Return (X, Y) of the center of cell containing provided text 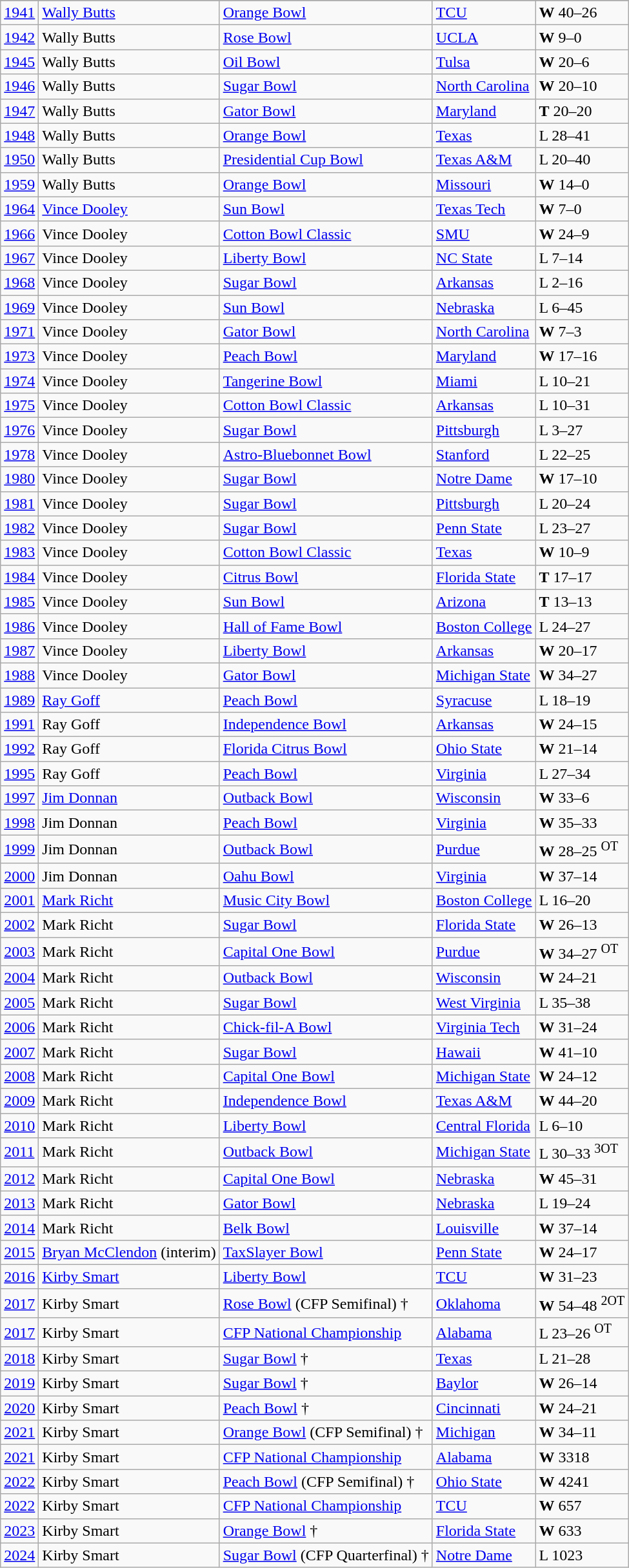
2011 (19, 1153)
SMU (484, 233)
T 17–17 (582, 577)
W 44–20 (582, 1101)
W 21–14 (582, 749)
Tulsa (484, 62)
Texas Tech (484, 209)
1989 (19, 700)
W 24–15 (582, 725)
Belk Bowl (326, 1228)
1992 (19, 749)
1998 (19, 823)
W 41–10 (582, 1052)
1981 (19, 504)
L 7–14 (582, 258)
1942 (19, 37)
T 20–20 (582, 111)
W 20–6 (582, 62)
W 4241 (582, 1482)
Peach Bowl (CFP Semifinal) † (326, 1482)
Michigan (484, 1433)
1986 (19, 626)
Astro-Bluebonnet Bowl (326, 455)
1966 (19, 233)
W 31–24 (582, 1027)
Chick-fil-A Bowl (326, 1027)
TaxSlayer Bowl (326, 1252)
2008 (19, 1076)
L 10–31 (582, 406)
Presidential Cup Bowl (326, 160)
Baylor (484, 1384)
L 6–45 (582, 308)
2016 (19, 1277)
W 7–3 (582, 332)
1947 (19, 111)
2015 (19, 1252)
Syracuse (484, 700)
1995 (19, 774)
1971 (19, 332)
W 33–6 (582, 798)
Oil Bowl (326, 62)
W 17–16 (582, 357)
1964 (19, 209)
2010 (19, 1126)
1946 (19, 86)
W 26–14 (582, 1384)
Rose Bowl (326, 37)
W 14–0 (582, 184)
L 35–38 (582, 1003)
2024 (19, 1555)
W 3318 (582, 1457)
2001 (19, 900)
1978 (19, 455)
W 24–12 (582, 1076)
T 13–13 (582, 602)
1948 (19, 135)
1959 (19, 184)
W 34–11 (582, 1433)
1969 (19, 308)
L 16–20 (582, 900)
Central Florida (484, 1126)
Florida Citrus Bowl (326, 749)
L 1023 (582, 1555)
Tangerine Bowl (326, 381)
1985 (19, 602)
2004 (19, 978)
Oahu Bowl (326, 876)
1983 (19, 553)
Miami (484, 381)
Orange Bowl (CFP Semifinal) † (326, 1433)
1975 (19, 406)
1974 (19, 381)
Music City Bowl (326, 900)
Oklahoma (484, 1304)
NC State (484, 258)
2020 (19, 1408)
W 34–27 OT (582, 952)
2007 (19, 1052)
Hall of Fame Bowl (326, 626)
Bryan McClendon (interim) (129, 1252)
W 20–10 (582, 86)
L 2–16 (582, 282)
Orange Bowl † (326, 1531)
1987 (19, 651)
Citrus Bowl (326, 577)
2009 (19, 1101)
2002 (19, 925)
L 20–40 (582, 160)
2019 (19, 1384)
W 24–9 (582, 233)
W 9–0 (582, 37)
2013 (19, 1203)
1984 (19, 577)
Louisville (484, 1228)
2005 (19, 1003)
L 10–21 (582, 381)
Hawaii (484, 1052)
Missouri (484, 184)
L 21–28 (582, 1359)
1941 (19, 13)
L 18–19 (582, 700)
L 20–24 (582, 504)
W 54–48 2OT (582, 1304)
1976 (19, 430)
L 27–34 (582, 774)
2006 (19, 1027)
2023 (19, 1531)
L 19–24 (582, 1203)
L 6–10 (582, 1126)
W 45–31 (582, 1179)
W 17–10 (582, 479)
UCLA (484, 37)
Peach Bowl † (326, 1408)
1997 (19, 798)
Cincinnati (484, 1408)
2000 (19, 876)
L 22–25 (582, 455)
Sugar Bowl (CFP Quarterfinal) † (326, 1555)
1982 (19, 528)
1991 (19, 725)
Arizona (484, 602)
W 28–25 OT (582, 850)
W 40–26 (582, 13)
1967 (19, 258)
W 26–13 (582, 925)
W 24–17 (582, 1252)
1999 (19, 850)
W 7–0 (582, 209)
L 24–27 (582, 626)
1980 (19, 479)
L 23–27 (582, 528)
1973 (19, 357)
L 3–27 (582, 430)
W 31–23 (582, 1277)
1945 (19, 62)
2003 (19, 952)
2018 (19, 1359)
L 30–33 3OT (582, 1153)
2012 (19, 1179)
W 633 (582, 1531)
W 20–17 (582, 651)
1988 (19, 675)
1968 (19, 282)
Stanford (484, 455)
L 28–41 (582, 135)
West Virginia (484, 1003)
1950 (19, 160)
2014 (19, 1228)
W 34–27 (582, 675)
L 23–26 OT (582, 1332)
W 10–9 (582, 553)
Rose Bowl (CFP Semifinal) † (326, 1304)
W 657 (582, 1506)
Virginia Tech (484, 1027)
W 35–33 (582, 823)
